Capture the cell that displays the provided text and extract its (X, Y) central coordinate. 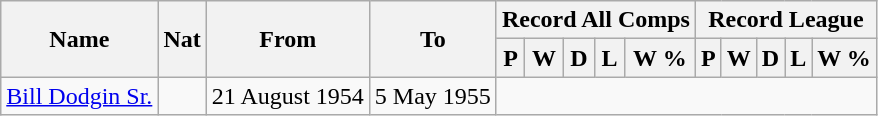
Record League (786, 20)
Bill Dodgin Sr. (80, 96)
Name (80, 39)
To (432, 39)
From (288, 39)
5 May 1955 (432, 96)
Record All Comps (596, 20)
Nat (182, 39)
21 August 1954 (288, 96)
